Detect which cell encompasses the target text, then output its [X, Y] center coordinate. 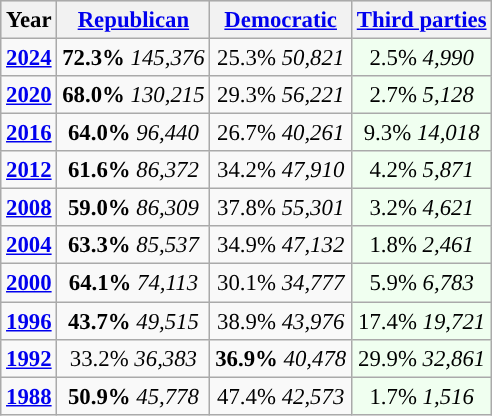
Year [29, 20]
2024 [29, 58]
25.3% 50,821 [281, 58]
50.9% 45,778 [134, 396]
2012 [29, 170]
38.9% 43,976 [281, 321]
47.4% 42,573 [281, 396]
29.9% 32,861 [421, 358]
72.3% 145,376 [134, 58]
2000 [29, 283]
2008 [29, 208]
43.7% 49,515 [134, 321]
26.7% 40,261 [281, 133]
4.2% 5,871 [421, 170]
64.1% 74,113 [134, 283]
2016 [29, 133]
30.1% 34,777 [281, 283]
34.9% 47,132 [281, 245]
Republican [134, 20]
1.7% 1,516 [421, 396]
2.7% 5,128 [421, 95]
1988 [29, 396]
1996 [29, 321]
63.3% 85,537 [134, 245]
33.2% 36,383 [134, 358]
5.9% 6,783 [421, 283]
9.3% 14,018 [421, 133]
34.2% 47,910 [281, 170]
2004 [29, 245]
17.4% 19,721 [421, 321]
59.0% 86,309 [134, 208]
37.8% 55,301 [281, 208]
3.2% 4,621 [421, 208]
1992 [29, 358]
2020 [29, 95]
61.6% 86,372 [134, 170]
2.5% 4,990 [421, 58]
64.0% 96,440 [134, 133]
29.3% 56,221 [281, 95]
Third parties [421, 20]
36.9% 40,478 [281, 358]
68.0% 130,215 [134, 95]
1.8% 2,461 [421, 245]
Democratic [281, 20]
